From the cell containing the given text, extract its center point as [x, y] coordinate. 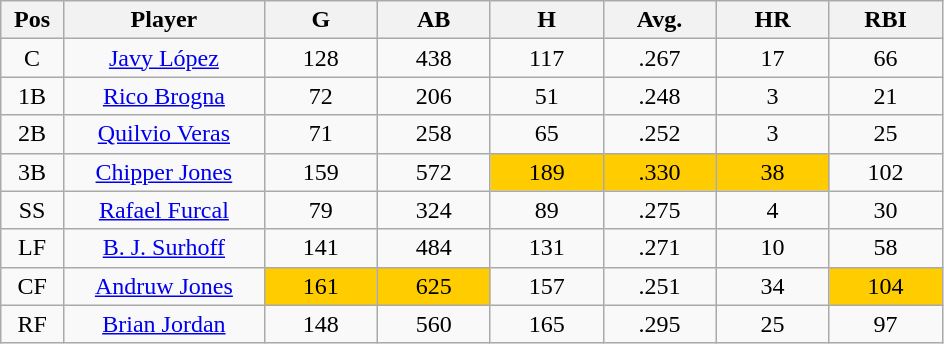
.251 [660, 286]
17 [772, 58]
625 [434, 286]
30 [886, 210]
.330 [660, 172]
Quilvio Veras [164, 134]
159 [320, 172]
Player [164, 20]
97 [886, 324]
.295 [660, 324]
Rico Brogna [164, 96]
3B [32, 172]
34 [772, 286]
G [320, 20]
65 [546, 134]
438 [434, 58]
.252 [660, 134]
RBI [886, 20]
206 [434, 96]
LF [32, 248]
148 [320, 324]
66 [886, 58]
161 [320, 286]
21 [886, 96]
Javy López [164, 58]
165 [546, 324]
Rafael Furcal [164, 210]
RF [32, 324]
560 [434, 324]
Chipper Jones [164, 172]
38 [772, 172]
SS [32, 210]
79 [320, 210]
117 [546, 58]
Brian Jordan [164, 324]
258 [434, 134]
128 [320, 58]
131 [546, 248]
51 [546, 96]
.267 [660, 58]
89 [546, 210]
Pos [32, 20]
189 [546, 172]
AB [434, 20]
72 [320, 96]
10 [772, 248]
HR [772, 20]
157 [546, 286]
.248 [660, 96]
572 [434, 172]
CF [32, 286]
484 [434, 248]
C [32, 58]
141 [320, 248]
2B [32, 134]
H [546, 20]
B. J. Surhoff [164, 248]
324 [434, 210]
58 [886, 248]
.271 [660, 248]
.275 [660, 210]
104 [886, 286]
102 [886, 172]
Avg. [660, 20]
1B [32, 96]
4 [772, 210]
71 [320, 134]
Andruw Jones [164, 286]
